Locate the cell with the specified text and output its [x, y] center coordinate. 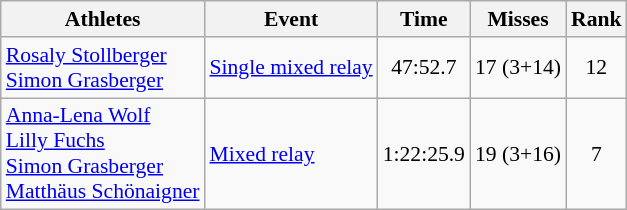
Mixed relay [292, 154]
Time [424, 19]
47:52.7 [424, 68]
Anna-Lena WolfLilly FuchsSimon GrasbergerMatthäus Schönaigner [103, 154]
19 (3+16) [518, 154]
12 [596, 68]
1:22:25.9 [424, 154]
Rank [596, 19]
17 (3+14) [518, 68]
Athletes [103, 19]
Rosaly StollbergerSimon Grasberger [103, 68]
7 [596, 154]
Event [292, 19]
Single mixed relay [292, 68]
Misses [518, 19]
